Extract the [x, y] coordinate from the center of the cell holding the provided text.  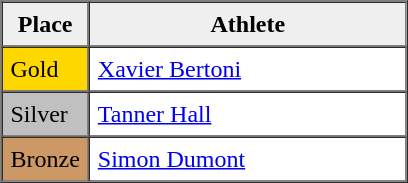
Place [46, 24]
Tanner Hall [248, 114]
Silver [46, 114]
Athlete [248, 24]
Gold [46, 68]
Simon Dumont [248, 158]
Bronze [46, 158]
Xavier Bertoni [248, 68]
